Scan for the cell matching the given text and deliver its [x, y] coordinate at center. 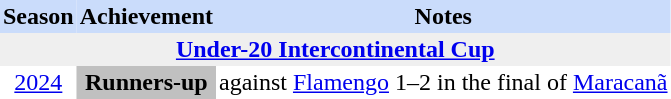
Under-20 Intercontinental Cup [336, 50]
Achievement [146, 16]
Runners-up [146, 82]
against Flamengo 1–2 in the final of Maracanã [444, 82]
Notes [444, 16]
2024 [38, 82]
Season [38, 16]
